Return the (x, y) coordinate for the center point of the cell that contains the specified text.  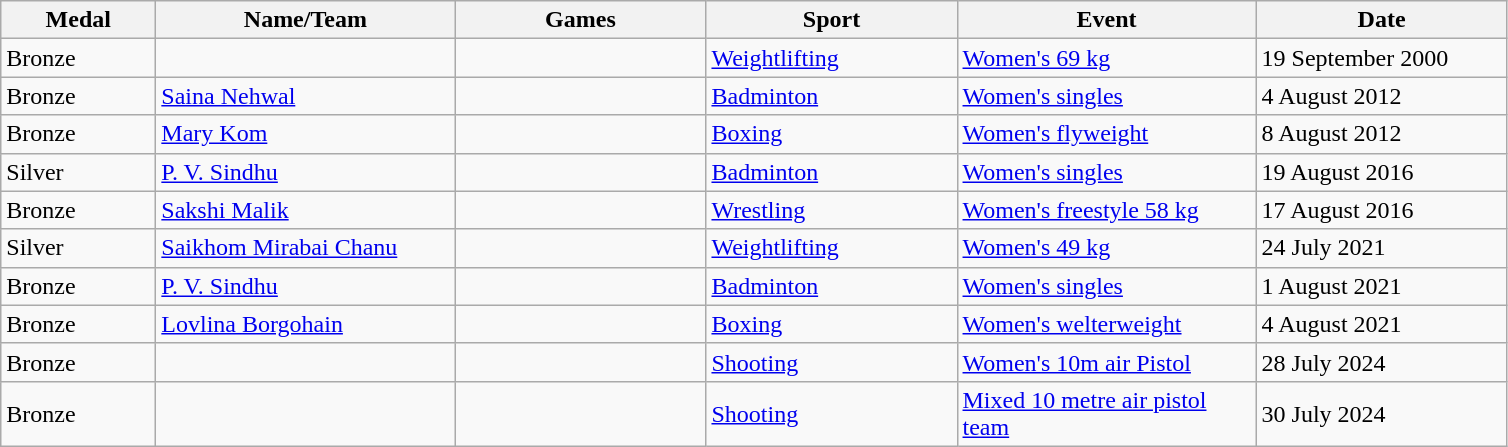
4 August 2012 (1382, 96)
Date (1382, 20)
19 September 2000 (1382, 58)
Women's freestyle 58 kg (1106, 210)
Wrestling (832, 210)
Lovlina Borgohain (306, 324)
1 August 2021 (1382, 286)
Mary Kom (306, 134)
8 August 2012 (1382, 134)
Event (1106, 20)
Women's 49 kg (1106, 248)
Games (580, 20)
4 August 2021 (1382, 324)
Women's 69 kg (1106, 58)
Name/Team (306, 20)
Saikhom Mirabai Chanu (306, 248)
Women's flyweight (1106, 134)
Women's 10m air Pistol (1106, 362)
30 July 2024 (1382, 414)
19 August 2016 (1382, 172)
Saina Nehwal (306, 96)
Women's welterweight (1106, 324)
24 July 2021 (1382, 248)
Sakshi Malik (306, 210)
28 July 2024 (1382, 362)
17 August 2016 (1382, 210)
Mixed 10 metre air pistol team (1106, 414)
Sport (832, 20)
Medal (78, 20)
